For the text-containing cell, return its midpoint in (X, Y) coordinate format. 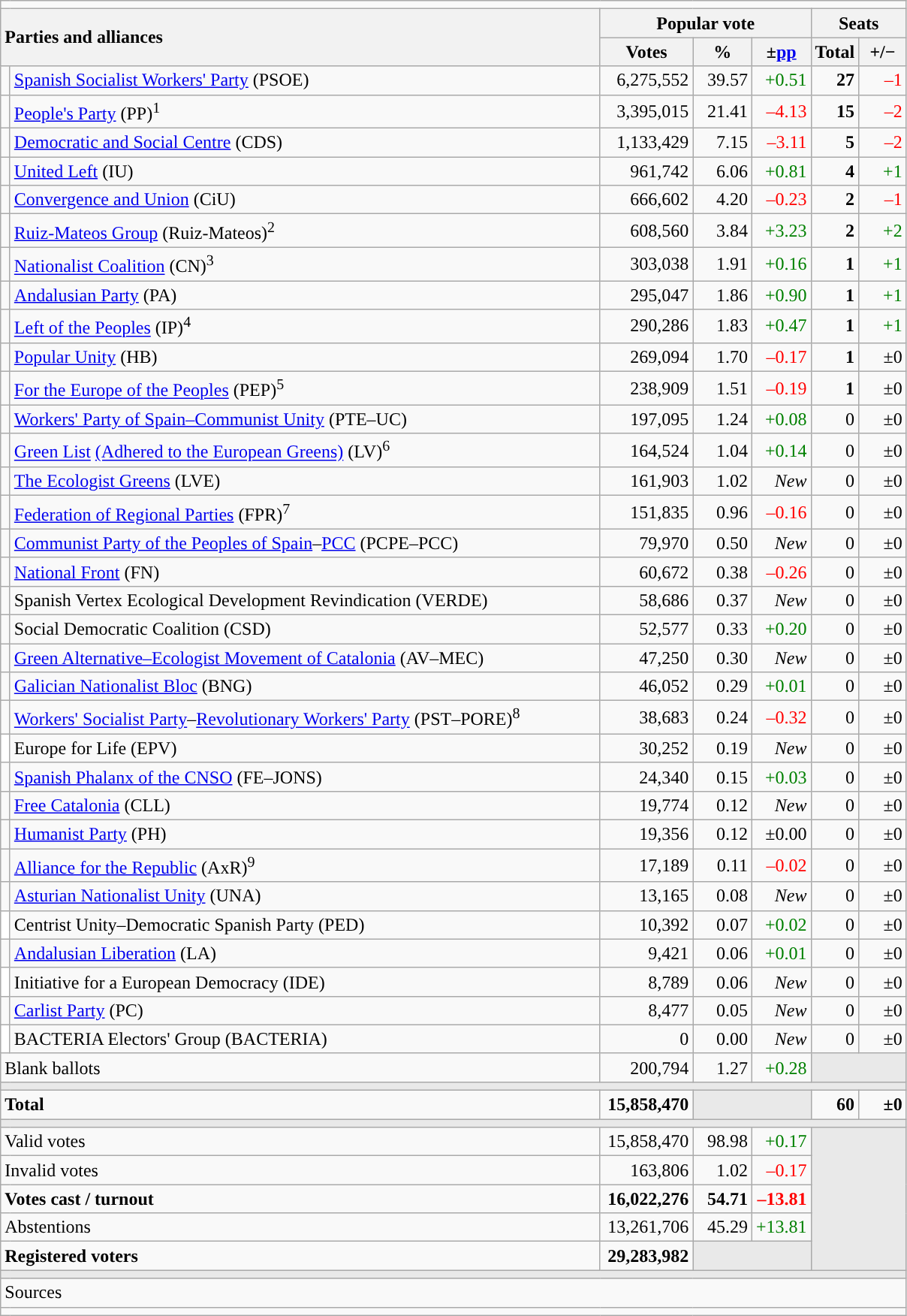
Green Alternative–Ecologist Movement of Catalonia (AV–MEC) (305, 658)
19,356 (646, 834)
5 (835, 143)
Initiative for a European Democracy (IDE) (305, 982)
Spanish Phalanx of the CNSO (FE–JONS) (305, 777)
58,686 (646, 600)
21.41 (722, 111)
+3.23 (781, 231)
Green List (Adhered to the European Greens) (LV)6 (305, 451)
1.70 (722, 357)
1.51 (722, 389)
98.98 (722, 1142)
Valid votes (300, 1142)
Popular Unity (HB) (305, 357)
9,421 (646, 953)
–0.32 (781, 718)
164,524 (646, 451)
+2 (883, 231)
0.96 (722, 512)
Nationalist Coalition (CN)3 (305, 264)
0.05 (722, 1010)
7.15 (722, 143)
295,047 (646, 295)
29,283,982 (646, 1256)
0.37 (722, 600)
Free Catalonia (CLL) (305, 805)
1.86 (722, 295)
3,395,015 (646, 111)
Carlist Party (PC) (305, 1010)
151,835 (646, 512)
Asturian Nationalist Unity (UNA) (305, 896)
13,261,706 (646, 1227)
8,477 (646, 1010)
961,742 (646, 171)
Votes (646, 52)
0.29 (722, 687)
Workers' Socialist Party–Revolutionary Workers' Party (PST–PORE)8 (305, 718)
0.00 (722, 1039)
17,189 (646, 865)
47,250 (646, 658)
1.83 (722, 326)
54.71 (722, 1199)
0.30 (722, 658)
238,909 (646, 389)
30,252 (646, 748)
6,275,552 (646, 80)
Spanish Vertex Ecological Development Revindication (VERDE) (305, 600)
+0.02 (781, 925)
–0.02 (781, 865)
–0.26 (781, 572)
–13.81 (781, 1199)
0.50 (722, 543)
+0.08 (781, 419)
4 (835, 171)
16,022,276 (646, 1199)
Democratic and Social Centre (CDS) (305, 143)
52,577 (646, 629)
±pp (781, 52)
60 (835, 1105)
+0.51 (781, 80)
0.11 (722, 865)
1.04 (722, 451)
0.07 (722, 925)
+0.90 (781, 295)
27 (835, 80)
People's Party (PP)1 (305, 111)
Humanist Party (PH) (305, 834)
Invalid votes (300, 1170)
–3.11 (781, 143)
8,789 (646, 982)
19,774 (646, 805)
45.29 (722, 1227)
±0.00 (781, 834)
197,095 (646, 419)
+0.20 (781, 629)
+13.81 (781, 1227)
Communist Party of the Peoples of Spain–PCC (PCPE–PCC) (305, 543)
% (722, 52)
Andalusian Liberation (LA) (305, 953)
BACTERIA Electors' Group (BACTERIA) (305, 1039)
Europe for Life (EPV) (305, 748)
+/− (883, 52)
1.24 (722, 419)
–0.16 (781, 512)
Centrist Unity–Democratic Spanish Party (PED) (305, 925)
+0.81 (781, 171)
Workers' Party of Spain–Communist Unity (PTE–UC) (305, 419)
+0.03 (781, 777)
Abstentions (300, 1227)
1.27 (722, 1067)
The Ecologist Greens (LVE) (305, 481)
24,340 (646, 777)
–0.23 (781, 200)
Seats (859, 23)
United Left (IU) (305, 171)
Andalusian Party (PA) (305, 295)
Alliance for the Republic (AxR)9 (305, 865)
290,286 (646, 326)
10,392 (646, 925)
1.91 (722, 264)
38,683 (646, 718)
200,794 (646, 1067)
Social Democratic Coalition (CSD) (305, 629)
0.38 (722, 572)
39.57 (722, 80)
Votes cast / turnout (300, 1199)
For the Europe of the Peoples (PEP)5 (305, 389)
161,903 (646, 481)
Galician Nationalist Bloc (BNG) (305, 687)
Left of the Peoples (IP)4 (305, 326)
–0.19 (781, 389)
15 (835, 111)
Popular vote (706, 23)
–4.13 (781, 111)
+0.14 (781, 451)
0.15 (722, 777)
+0.28 (781, 1067)
Convergence and Union (CiU) (305, 200)
1,133,429 (646, 143)
46,052 (646, 687)
Federation of Regional Parties (FPR)7 (305, 512)
666,602 (646, 200)
+0.17 (781, 1142)
0.24 (722, 718)
3.84 (722, 231)
0.19 (722, 748)
60,672 (646, 572)
269,094 (646, 357)
0.08 (722, 896)
Spanish Socialist Workers' Party (PSOE) (305, 80)
163,806 (646, 1170)
Ruiz-Mateos Group (Ruiz-Mateos)2 (305, 231)
6.06 (722, 171)
Blank ballots (300, 1067)
+0.16 (781, 264)
303,038 (646, 264)
0.33 (722, 629)
Sources (453, 1293)
Registered voters (300, 1256)
Parties and alliances (300, 38)
13,165 (646, 896)
79,970 (646, 543)
National Front (FN) (305, 572)
608,560 (646, 231)
4.20 (722, 200)
+0.47 (781, 326)
